Pinpoint the cell where the given text exists, returning its (x, y) midpoint coordinate. 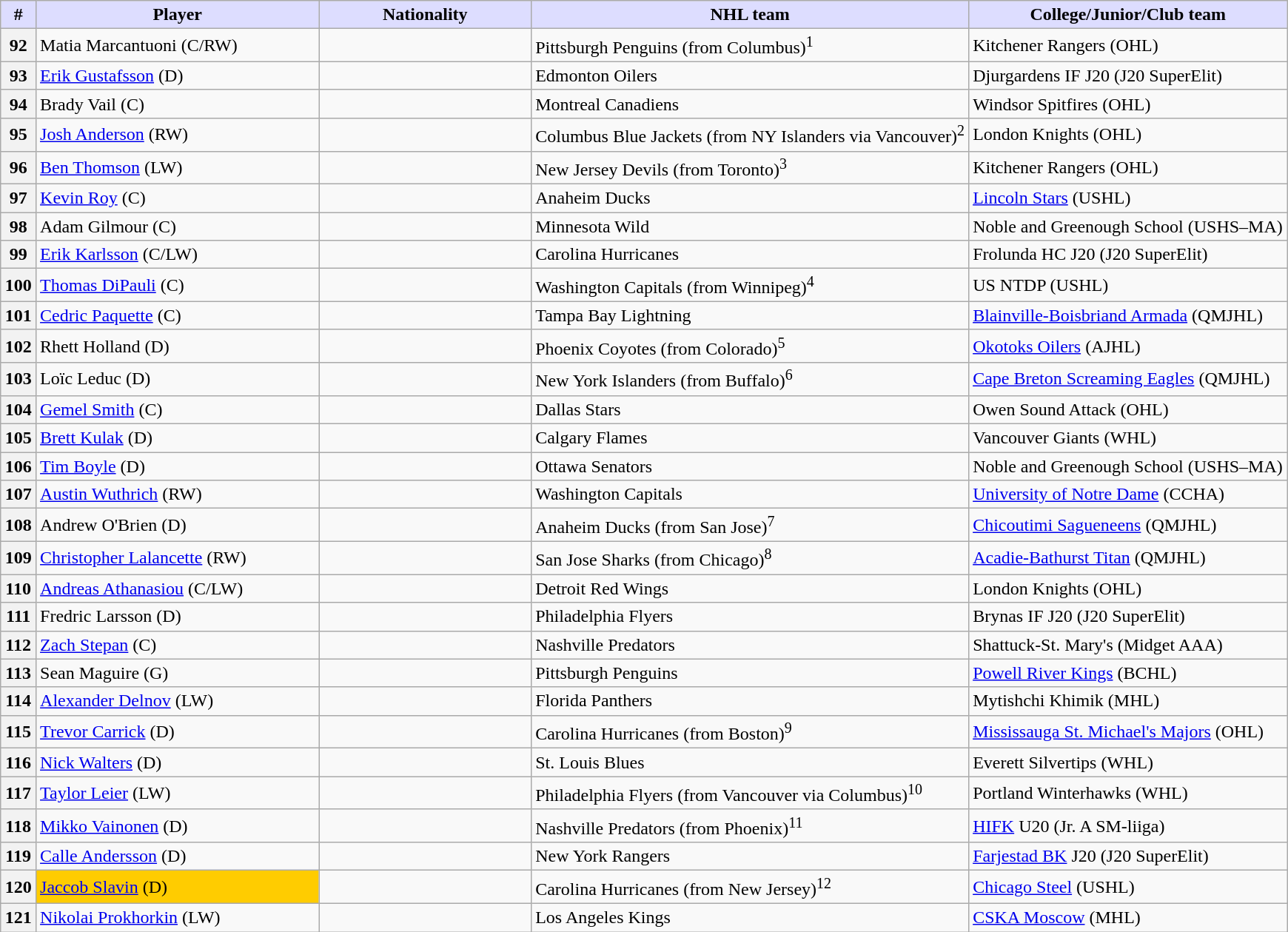
Josh Anderson (RW) (178, 135)
Mytishchi Khimik (MHL) (1128, 701)
Carolina Hurricanes (751, 255)
Adam Gilmour (C) (178, 227)
Edmonton Oilers (751, 76)
Carolina Hurricanes (from New Jersey)12 (751, 887)
100 (19, 286)
Washington Capitals (from Winnipeg)4 (751, 286)
Brett Kulak (D) (178, 438)
New York Rangers (751, 856)
Loïc Leduc (D) (178, 379)
Minnesota Wild (751, 227)
Ben Thomson (LW) (178, 167)
Brynas IF J20 (J20 SuperElit) (1128, 617)
Chicoutimi Sagueneens (QMJHL) (1128, 526)
Philadelphia Flyers (751, 617)
College/Junior/Club team (1128, 15)
111 (19, 617)
99 (19, 255)
112 (19, 645)
Lincoln Stars (USHL) (1128, 198)
St. Louis Blues (751, 762)
Phoenix Coyotes (from Colorado)5 (751, 346)
Ottawa Senators (751, 466)
Tampa Bay Lightning (751, 315)
Anaheim Ducks (751, 198)
107 (19, 495)
Detroit Red Wings (751, 589)
96 (19, 167)
NHL team (751, 15)
Alexander Delnov (LW) (178, 701)
102 (19, 346)
Philadelphia Flyers (from Vancouver via Columbus)10 (751, 794)
HIFK U20 (Jr. A SM-liiga) (1128, 826)
Rhett Holland (D) (178, 346)
93 (19, 76)
Windsor Spitfires (OHL) (1128, 104)
106 (19, 466)
CSKA Moscow (MHL) (1128, 918)
Shattuck-St. Mary's (Midget AAA) (1128, 645)
Acadie-Bathurst Titan (QMJHL) (1128, 558)
Washington Capitals (751, 495)
Christopher Lalancette (RW) (178, 558)
Powell River Kings (BCHL) (1128, 673)
113 (19, 673)
Frolunda HC J20 (J20 SuperElit) (1128, 255)
Andrew O'Brien (D) (178, 526)
Columbus Blue Jackets (from NY Islanders via Vancouver)2 (751, 135)
San Jose Sharks (from Chicago)8 (751, 558)
Brady Vail (C) (178, 104)
# (19, 15)
Mississauga St. Michael's Majors (OHL) (1128, 731)
110 (19, 589)
Sean Maguire (G) (178, 673)
119 (19, 856)
New York Islanders (from Buffalo)6 (751, 379)
104 (19, 410)
94 (19, 104)
Erik Gustafsson (D) (178, 76)
Erik Karlsson (C/LW) (178, 255)
Austin Wuthrich (RW) (178, 495)
Nashville Predators (from Phoenix)11 (751, 826)
121 (19, 918)
Anaheim Ducks (from San Jose)7 (751, 526)
Dallas Stars (751, 410)
Fredric Larsson (D) (178, 617)
Jaccob Slavin (D) (178, 887)
Los Angeles Kings (751, 918)
Farjestad BK J20 (J20 SuperElit) (1128, 856)
Portland Winterhawks (WHL) (1128, 794)
Thomas DiPauli (C) (178, 286)
Kevin Roy (C) (178, 198)
109 (19, 558)
US NTDP (USHL) (1128, 286)
Chicago Steel (USHL) (1128, 887)
101 (19, 315)
Florida Panthers (751, 701)
Trevor Carrick (D) (178, 731)
116 (19, 762)
Mikko Vainonen (D) (178, 826)
97 (19, 198)
98 (19, 227)
95 (19, 135)
118 (19, 826)
Nick Walters (D) (178, 762)
Pittsburgh Penguins (from Columbus)1 (751, 46)
92 (19, 46)
Nikolai Prokhorkin (LW) (178, 918)
Tim Boyle (D) (178, 466)
Pittsburgh Penguins (751, 673)
117 (19, 794)
Zach Stepan (C) (178, 645)
120 (19, 887)
114 (19, 701)
University of Notre Dame (CCHA) (1128, 495)
Nationality (425, 15)
Calle Andersson (D) (178, 856)
Djurgardens IF J20 (J20 SuperElit) (1128, 76)
Everett Silvertips (WHL) (1128, 762)
Blainville-Boisbriand Armada (QMJHL) (1128, 315)
Vancouver Giants (WHL) (1128, 438)
Andreas Athanasiou (C/LW) (178, 589)
Taylor Leier (LW) (178, 794)
103 (19, 379)
Matia Marcantuoni (C/RW) (178, 46)
Cape Breton Screaming Eagles (QMJHL) (1128, 379)
Owen Sound Attack (OHL) (1128, 410)
105 (19, 438)
Okotoks Oilers (AJHL) (1128, 346)
Carolina Hurricanes (from Boston)9 (751, 731)
Montreal Canadiens (751, 104)
Player (178, 15)
Cedric Paquette (C) (178, 315)
New Jersey Devils (from Toronto)3 (751, 167)
108 (19, 526)
Calgary Flames (751, 438)
115 (19, 731)
Gemel Smith (C) (178, 410)
Nashville Predators (751, 645)
